Capture the cell that displays the provided text and extract its [X, Y] central coordinate. 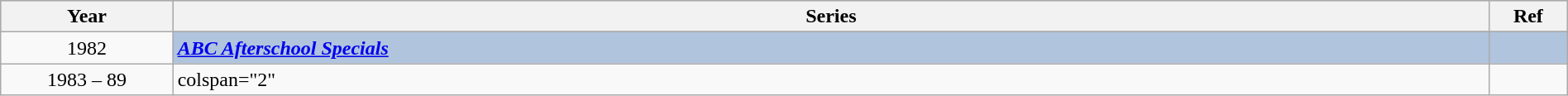
Ref [1528, 17]
1982 [87, 48]
colspan="2" [830, 79]
ABC Afterschool Specials [830, 48]
Year [87, 17]
1983 – 89 [87, 79]
Series [830, 17]
